Provide the [X, Y] coordinate of the cell's center where the given text is located.  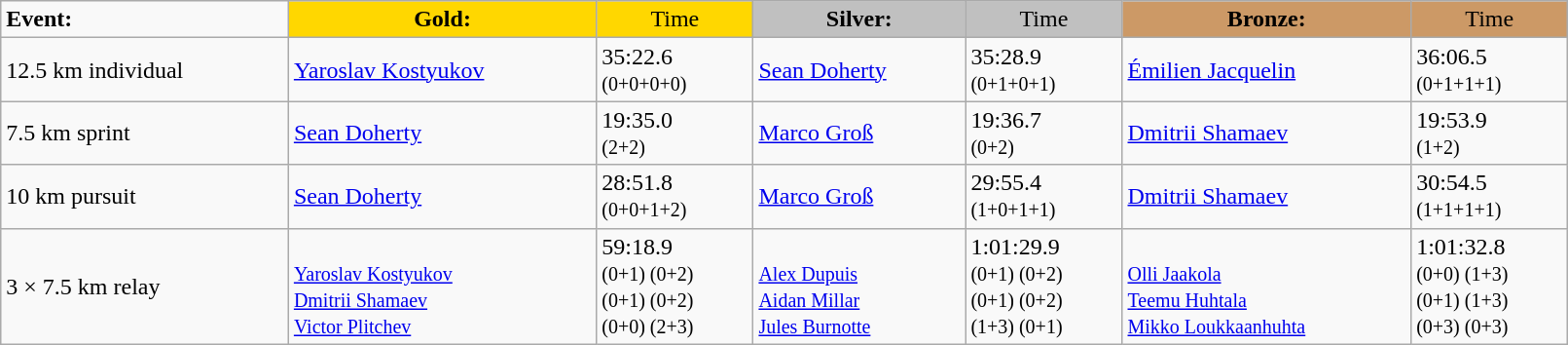
Yaroslav Kostyukov [442, 70]
35:22.6(0+0+0+0) [675, 70]
1:01:32.8(0+0) (1+3)(0+1) (1+3)(0+3) (0+3) [1489, 287]
59:18.9(0+1) (0+2)(0+1) (0+2)(0+0) (2+3) [675, 287]
29:55.4(1+0+1+1) [1043, 197]
Olli JaakolaTeemu HuhtalaMikko Loukkaanhuhta [1267, 287]
19:36.7(0+2) [1043, 133]
Event: [145, 19]
28:51.8(0+0+1+2) [675, 197]
19:35.0(2+2) [675, 133]
36:06.5(0+1+1+1) [1489, 70]
30:54.5(1+1+1+1) [1489, 197]
Yaroslav KostyukovDmitrii ShamaevVictor Plitchev [442, 287]
Bronze: [1267, 19]
35:28.9(0+1+0+1) [1043, 70]
19:53.9(1+2) [1489, 133]
Silver: [859, 19]
7.5 km sprint [145, 133]
12.5 km individual [145, 70]
Alex DupuisAidan MillarJules Burnotte [859, 287]
1:01:29.9(0+1) (0+2)(0+1) (0+2)(1+3) (0+1) [1043, 287]
10 km pursuit [145, 197]
Gold: [442, 19]
3 × 7.5 km relay [145, 287]
Émilien Jacquelin [1267, 70]
